Determine the (X, Y) coordinate at the center of the cell enclosing the given text.  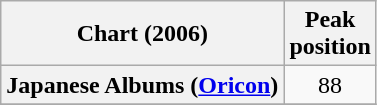
Chart (2006) (142, 34)
Japanese Albums (Oricon) (142, 85)
88 (330, 85)
Peakposition (330, 34)
